Identify which cell holds the provided text, then report its (x, y) central coordinate. 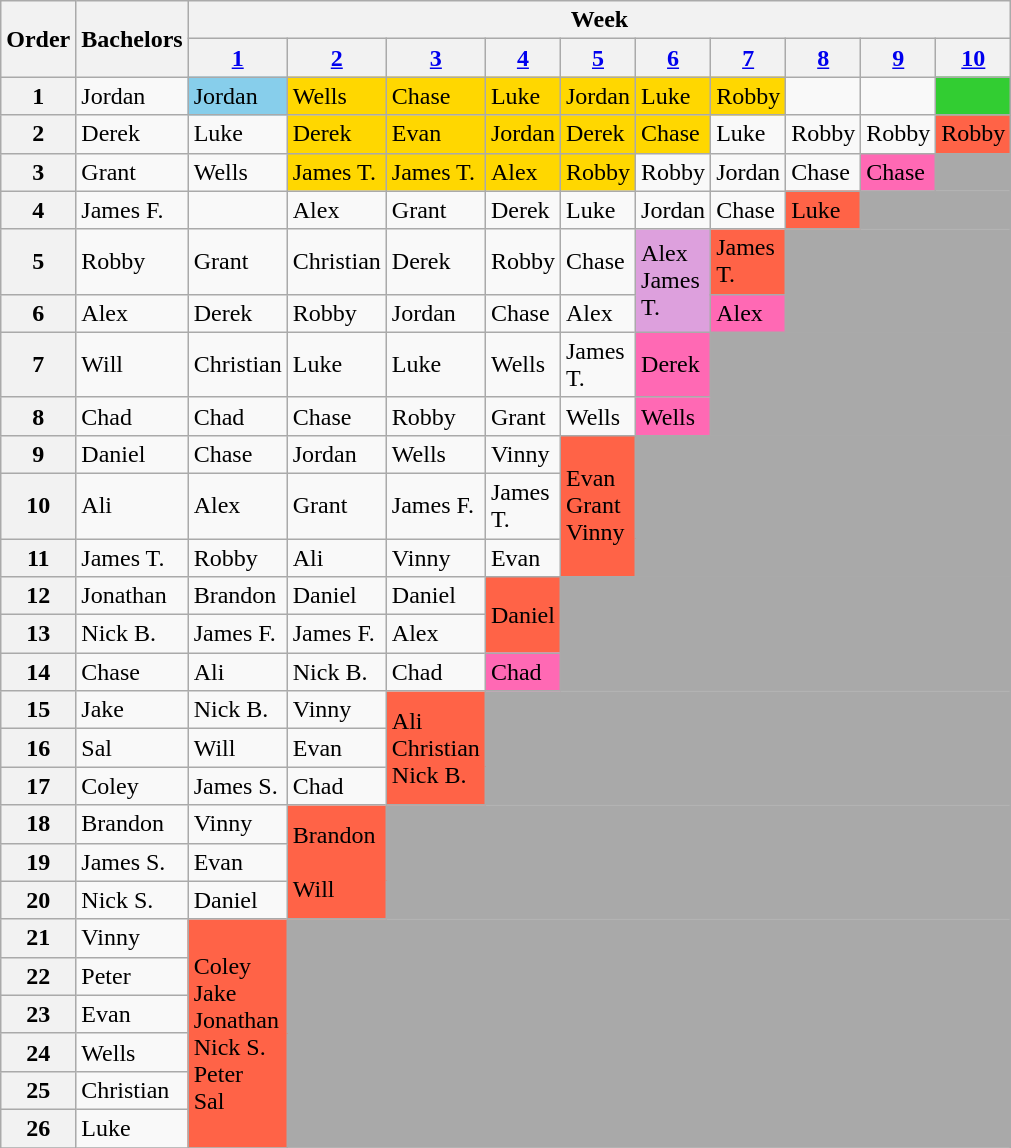
22 (38, 976)
16 (38, 748)
24 (38, 1052)
Jake (132, 710)
21 (38, 938)
25 (38, 1090)
Sal (132, 748)
17 (38, 786)
Evan GrantVinny (598, 506)
13 (38, 634)
19 (38, 862)
Nick S. (132, 900)
18 (38, 824)
Bachelors (132, 39)
11 (38, 557)
Order (38, 39)
Week (600, 20)
ColeyJakeJonathanNick S.PeterSal (238, 1033)
15 (38, 710)
Coley (132, 786)
20 (38, 900)
14 (38, 672)
23 (38, 1014)
12 (38, 596)
Ali ChristianNick B. (436, 748)
26 (38, 1128)
Peter (132, 976)
Jonathan (132, 596)
BrandonWill (336, 862)
AlexJames T. (674, 280)
